Return (x, y) of the center of cell containing provided text 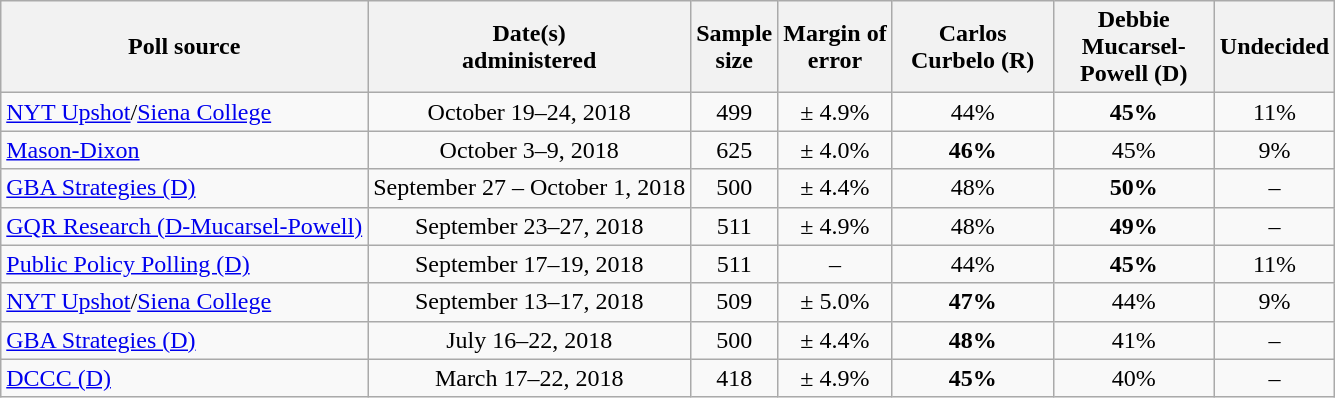
Margin oferror (835, 47)
September 17–19, 2018 (530, 264)
September 23–27, 2018 (530, 226)
September 27 – October 1, 2018 (530, 188)
499 (734, 112)
October 3–9, 2018 (530, 150)
September 13–17, 2018 (530, 302)
October 19–24, 2018 (530, 112)
GQR Research (D-Mucarsel-Powell) (184, 226)
July 16–22, 2018 (530, 340)
CarlosCurbelo (R) (972, 47)
50% (1134, 188)
± 4.0% (835, 150)
DCCC (D) (184, 378)
40% (1134, 378)
March 17–22, 2018 (530, 378)
DebbieMucarsel-Powell (D) (1134, 47)
Public Policy Polling (D) (184, 264)
46% (972, 150)
Undecided (1274, 47)
49% (1134, 226)
Mason-Dixon (184, 150)
418 (734, 378)
47% (972, 302)
41% (1134, 340)
Poll source (184, 47)
509 (734, 302)
625 (734, 150)
Samplesize (734, 47)
± 5.0% (835, 302)
Date(s)administered (530, 47)
